Extract the (X, Y) coordinate from the center of the cell holding the provided text.  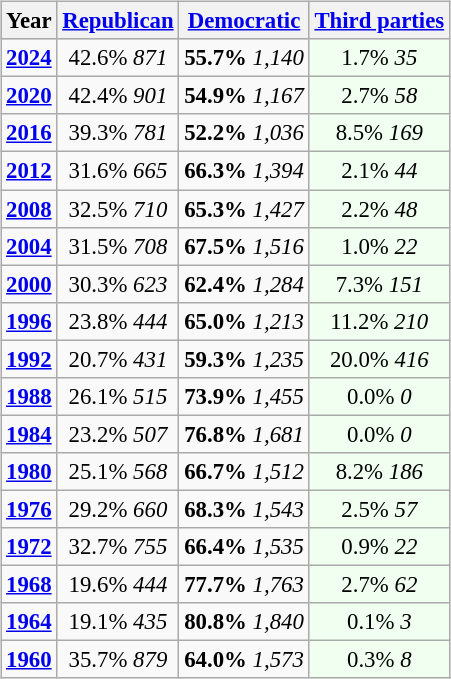
1.7% 35 (379, 58)
Republican (118, 21)
2024 (29, 58)
76.8% 1,681 (244, 434)
32.5% 710 (118, 209)
31.5% 708 (118, 246)
59.3% 1,235 (244, 359)
42.6% 871 (118, 58)
Year (29, 21)
68.3% 1,543 (244, 509)
66.4% 1,535 (244, 547)
2012 (29, 171)
1968 (29, 584)
2016 (29, 133)
11.2% 210 (379, 321)
2004 (29, 246)
1992 (29, 359)
2008 (29, 209)
31.6% 665 (118, 171)
20.7% 431 (118, 359)
25.1% 568 (118, 472)
66.3% 1,394 (244, 171)
35.7% 879 (118, 660)
0.1% 3 (379, 622)
1960 (29, 660)
0.9% 22 (379, 547)
2.1% 44 (379, 171)
32.7% 755 (118, 547)
26.1% 515 (118, 396)
65.0% 1,213 (244, 321)
7.3% 151 (379, 284)
19.1% 435 (118, 622)
1980 (29, 472)
30.3% 623 (118, 284)
64.0% 1,573 (244, 660)
1976 (29, 509)
67.5% 1,516 (244, 246)
2.5% 57 (379, 509)
20.0% 416 (379, 359)
2020 (29, 96)
2.2% 48 (379, 209)
66.7% 1,512 (244, 472)
65.3% 1,427 (244, 209)
52.2% 1,036 (244, 133)
80.8% 1,840 (244, 622)
2000 (29, 284)
2.7% 58 (379, 96)
55.7% 1,140 (244, 58)
Democratic (244, 21)
1988 (29, 396)
1984 (29, 434)
54.9% 1,167 (244, 96)
19.6% 444 (118, 584)
1996 (29, 321)
2.7% 62 (379, 584)
1972 (29, 547)
23.8% 444 (118, 321)
42.4% 901 (118, 96)
8.2% 186 (379, 472)
8.5% 169 (379, 133)
23.2% 507 (118, 434)
77.7% 1,763 (244, 584)
1.0% 22 (379, 246)
73.9% 1,455 (244, 396)
39.3% 781 (118, 133)
Third parties (379, 21)
0.3% 8 (379, 660)
29.2% 660 (118, 509)
62.4% 1,284 (244, 284)
1964 (29, 622)
